Provide the [X, Y] coordinate of the cell's center where the given text is located.  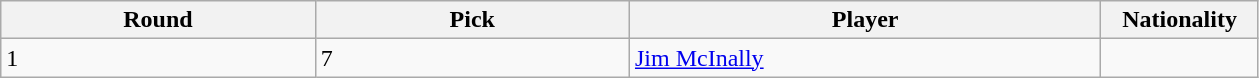
Round [158, 20]
Jim McInally [865, 58]
Player [865, 20]
Nationality [1180, 20]
7 [472, 58]
Pick [472, 20]
1 [158, 58]
